Determine the (x, y) coordinate at the center of the cell enclosing the given text.  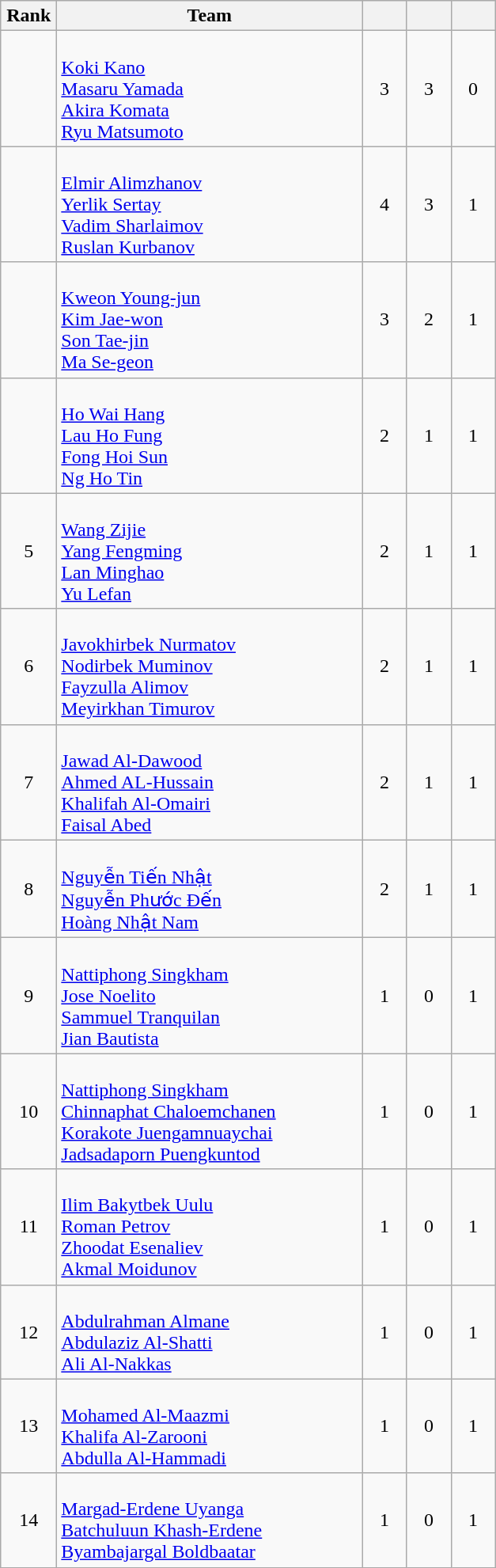
10 (28, 1111)
6 (28, 666)
Ho Wai Hang Lau Ho Fung Fong Hoi Sun Ng Ho Tin (210, 435)
Kweon Young-jun Kim Jae-won Son Tae-jin Ma Se-geon (210, 320)
13 (28, 1426)
Koki Kano Masaru Yamada Akira Komata Ryu Matsumoto (210, 89)
Abdulrahman AlmaneAbdulaziz Al-ShattiAli Al-Nakkas (210, 1331)
Elmir Alimzhanov Yerlik Sertay Vadim Sharlaimov Ruslan Kurbanov (210, 204)
Wang ZijieYang FengmingLan MinghaoYu Lefan (210, 551)
Team (210, 16)
Mohamed Al-MaazmiKhalifa Al-ZarooniAbdulla Al-Hammadi (210, 1426)
4 (384, 204)
9 (28, 996)
Nattiphong SingkhamChinnaphat ChaloemchanenKorakote JuengamnuaychaiJadsadaporn Puengkuntod (210, 1111)
Nguyễn Tiến NhậtNguyễn Phước ĐếnHoàng Nhật Nam (210, 889)
Nattiphong SingkhamJose NoelitoSammuel TranquilanJian Bautista (210, 996)
7 (28, 782)
8 (28, 889)
11 (28, 1227)
Javokhirbek NurmatovNodirbek MuminovFayzulla AlimovMeyirkhan Timurov (210, 666)
14 (28, 1520)
Jawad Al-DawoodAhmed AL-HussainKhalifah Al-Omairi Faisal Abed (210, 782)
5 (28, 551)
Ilim Bakytbek UuluRoman PetrovZhoodat EsenalievAkmal Moidunov (210, 1227)
12 (28, 1331)
Rank (28, 16)
Margad-Erdene UyangaBatchuluun Khash-ErdeneByambajargal Boldbaatar (210, 1520)
